For the text-containing cell, return its midpoint in [x, y] coordinate format. 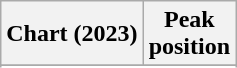
Peakposition [189, 34]
Chart (2023) [72, 34]
